Extract the [X, Y] coordinate from the center of the cell holding the provided text.  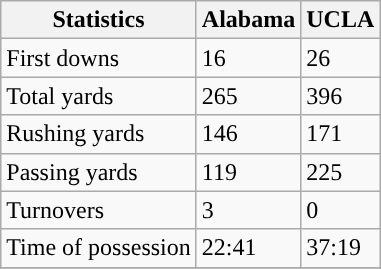
171 [340, 134]
37:19 [340, 248]
146 [248, 134]
22:41 [248, 248]
Passing yards [99, 172]
26 [340, 58]
16 [248, 58]
Time of possession [99, 248]
0 [340, 210]
Alabama [248, 20]
Total yards [99, 96]
Turnovers [99, 210]
Statistics [99, 20]
225 [340, 172]
119 [248, 172]
265 [248, 96]
3 [248, 210]
First downs [99, 58]
Rushing yards [99, 134]
396 [340, 96]
UCLA [340, 20]
